Extract the (x, y) coordinate from the center of the cell holding the provided text.  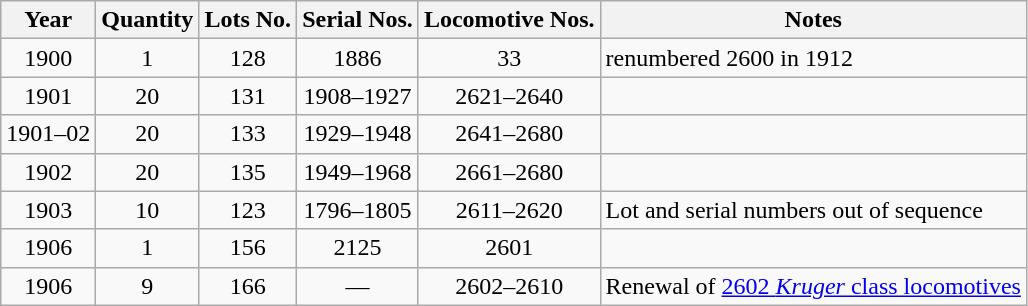
128 (248, 58)
131 (248, 96)
1900 (48, 58)
1903 (48, 210)
Lot and serial numbers out of sequence (813, 210)
2621–2640 (509, 96)
166 (248, 286)
Locomotive Nos. (509, 20)
renumbered 2600 in 1912 (813, 58)
1908–1927 (358, 96)
33 (509, 58)
1929–1948 (358, 134)
9 (148, 286)
1886 (358, 58)
156 (248, 248)
Quantity (148, 20)
Renewal of 2602 Kruger class locomotives (813, 286)
1901 (48, 96)
Notes (813, 20)
Serial Nos. (358, 20)
2661–2680 (509, 172)
2641–2680 (509, 134)
135 (248, 172)
2602–2610 (509, 286)
1901–02 (48, 134)
123 (248, 210)
1902 (48, 172)
2125 (358, 248)
10 (148, 210)
133 (248, 134)
1796–1805 (358, 210)
Lots No. (248, 20)
Year (48, 20)
1949–1968 (358, 172)
— (358, 286)
2601 (509, 248)
2611–2620 (509, 210)
